From the cell containing the given text, extract its center point as (X, Y) coordinate. 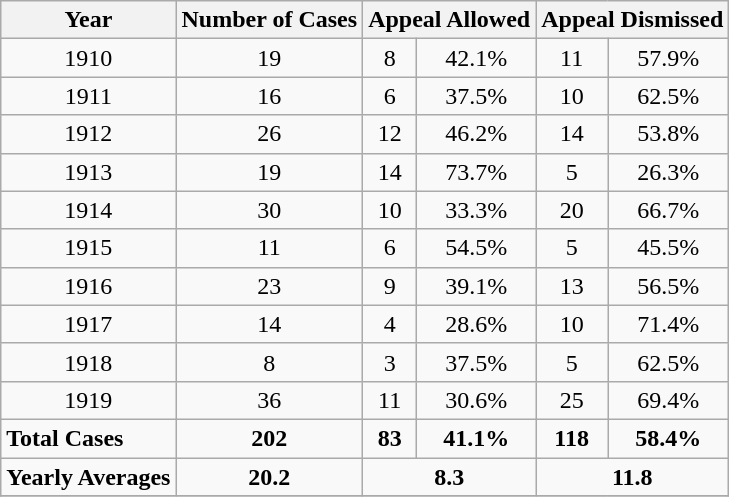
1917 (88, 324)
53.8% (668, 134)
46.2% (476, 134)
9 (390, 286)
1911 (88, 96)
54.5% (476, 248)
Year (88, 20)
12 (390, 134)
Number of Cases (270, 20)
11.8 (632, 477)
42.1% (476, 58)
83 (390, 438)
20.2 (270, 477)
45.5% (668, 248)
69.4% (668, 400)
Yearly Averages (88, 477)
56.5% (668, 286)
4 (390, 324)
20 (572, 210)
26 (270, 134)
23 (270, 286)
73.7% (476, 172)
8.3 (450, 477)
1912 (88, 134)
26.3% (668, 172)
202 (270, 438)
3 (390, 362)
1918 (88, 362)
30 (270, 210)
1919 (88, 400)
41.1% (476, 438)
Appeal Dismissed (632, 20)
1910 (88, 58)
1915 (88, 248)
57.9% (668, 58)
13 (572, 286)
118 (572, 438)
66.7% (668, 210)
Total Cases (88, 438)
58.4% (668, 438)
36 (270, 400)
28.6% (476, 324)
1914 (88, 210)
25 (572, 400)
1913 (88, 172)
71.4% (668, 324)
16 (270, 96)
39.1% (476, 286)
Appeal Allowed (450, 20)
1916 (88, 286)
30.6% (476, 400)
33.3% (476, 210)
